Extract the (X, Y) coordinate from the center of the cell holding the provided text.  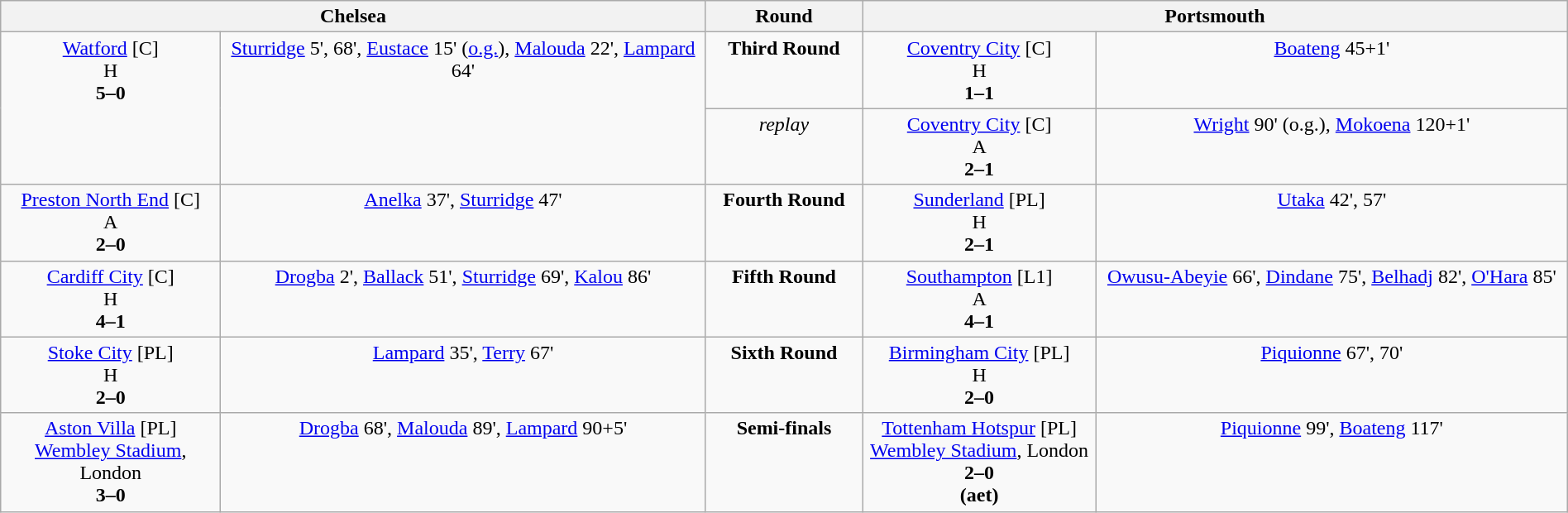
Stoke City [PL]H2–0 (111, 375)
Sixth Round (784, 375)
Drogba 2', Ballack 51', Sturridge 69', Kalou 86' (463, 299)
Lampard 35', Terry 67' (463, 375)
Tottenham Hotspur [PL]Wembley Stadium, London2–0(aet) (979, 462)
Wright 90' (o.g.), Mokoena 120+1' (1332, 146)
Boateng 45+1' (1332, 70)
replay (784, 146)
Third Round (784, 70)
Aston Villa [PL]Wembley Stadium, London3–0 (111, 462)
Drogba 68', Malouda 89', Lampard 90+5' (463, 462)
Southampton [L1]A4–1 (979, 299)
Preston North End [C]A2–0 (111, 223)
Piquionne 99', Boateng 117' (1332, 462)
Semi-finals (784, 462)
Sturridge 5', 68', Eustace 15' (o.g.), Malouda 22', Lampard 64' (463, 108)
Coventry City [C]H1–1 (979, 70)
Cardiff City [C]H4–1 (111, 299)
Fifth Round (784, 299)
Round (784, 17)
Owusu-Abeyie 66', Dindane 75', Belhadj 82', O'Hara 85' (1332, 299)
Watford [C]H5–0 (111, 108)
Utaka 42', 57' (1332, 223)
Fourth Round (784, 223)
Piquionne 67', 70' (1332, 375)
Coventry City [C]A2–1 (979, 146)
Birmingham City [PL]H2–0 (979, 375)
Anelka 37', Sturridge 47' (463, 223)
Chelsea (353, 17)
Sunderland [PL]H2–1 (979, 223)
Portsmouth (1216, 17)
